Identify which cell holds the provided text, then report its (x, y) central coordinate. 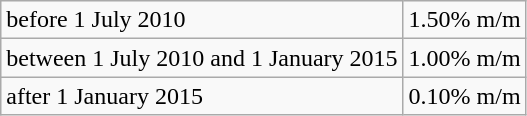
1.50% m/m (464, 20)
between 1 July 2010 and 1 January 2015 (202, 58)
0.10% m/m (464, 96)
before 1 July 2010 (202, 20)
1.00% m/m (464, 58)
after 1 January 2015 (202, 96)
